Provide the (X, Y) coordinate of the cell's center where the given text is located.  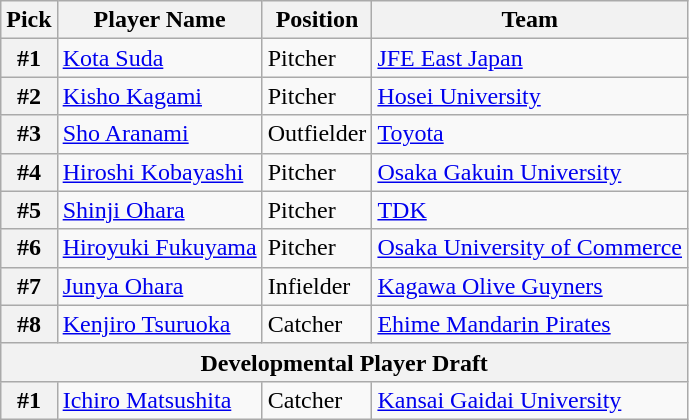
#8 (29, 324)
Outfielder (317, 134)
#5 (29, 210)
#7 (29, 286)
Kisho Kagami (160, 96)
Position (317, 20)
Hiroshi Kobayashi (160, 172)
#4 (29, 172)
Osaka University of Commerce (530, 248)
#2 (29, 96)
TDK (530, 210)
Pick (29, 20)
Ichiro Matsushita (160, 400)
JFE East Japan (530, 58)
Junya Ohara (160, 286)
#3 (29, 134)
Player Name (160, 20)
Toyota (530, 134)
Kenjiro Tsuruoka (160, 324)
Shinji Ohara (160, 210)
Hiroyuki Fukuyama (160, 248)
Sho Aranami (160, 134)
#6 (29, 248)
Kota Suda (160, 58)
Ehime Mandarin Pirates (530, 324)
Developmental Player Draft (344, 362)
Hosei University (530, 96)
Team (530, 20)
Osaka Gakuin University (530, 172)
Infielder (317, 286)
Kagawa Olive Guyners (530, 286)
Kansai Gaidai University (530, 400)
